Return the (x, y) coordinate for the center point of the cell that contains the specified text.  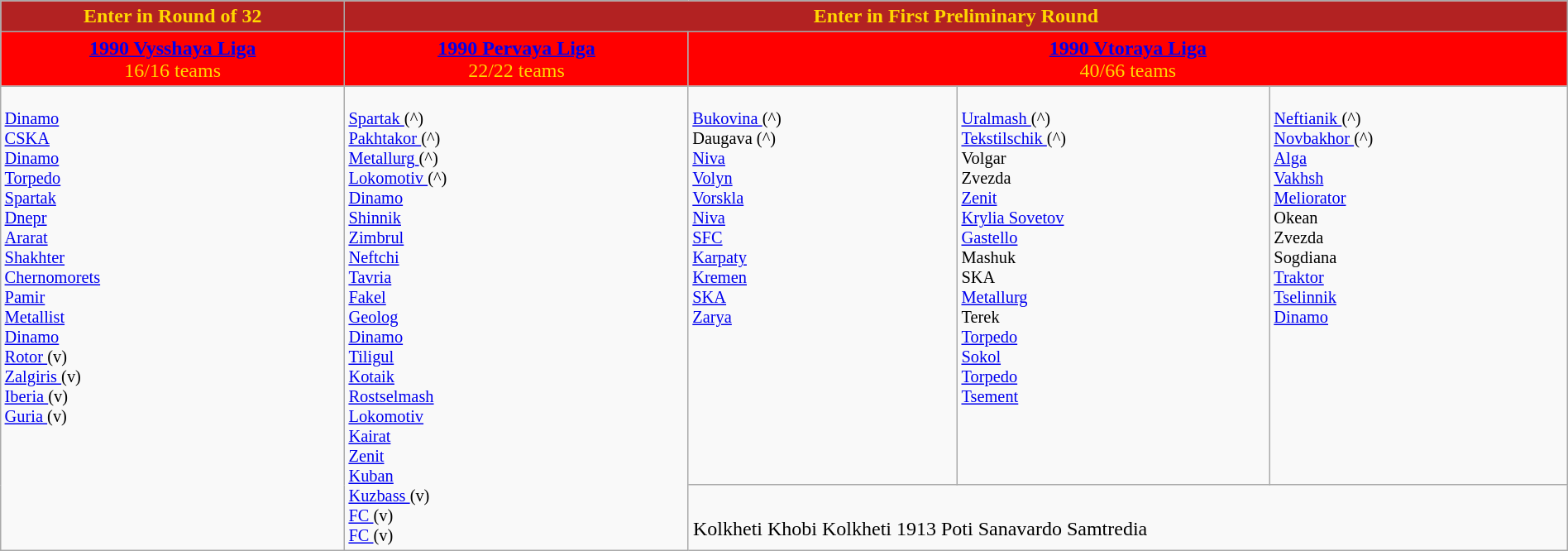
Enter in First Preliminary Round (956, 17)
1990 Vtoraya Liga40/66 teams (1128, 60)
Neftianik (^) Novbakhor (^) Alga Vakhsh Meliorator Okean Zvezda Sogdiana Traktor Tselinnik Dinamo (1418, 285)
1990 Vysshaya Liga16/16 teams (173, 60)
Bukovina (^) Daugava (^) Niva Volyn Vorskla Niva SFC Karpaty Kremen SKA Zarya (822, 285)
Dinamo CSKA Dinamo Torpedo Spartak Dnepr Ararat Shakhter Chernomorets Pamir Metallist Dinamo Rotor (v) Zalgiris (v) Iberia (v) Guria (v) (173, 319)
Enter in Round of 32 (173, 17)
1990 Pervaya Liga22/22 teams (517, 60)
Uralmash (^) Tekstilschik (^) Volgar Zvezda Zenit Krylia Sovetov Gastello Mashuk SKA Metallurg Terek Torpedo Sokol Torpedo Tsement (1114, 285)
Kolkheti Khobi Kolkheti 1913 Poti Sanavardo Samtredia (1128, 518)
